Locate the cell with the specified text and output its (X, Y) center coordinate. 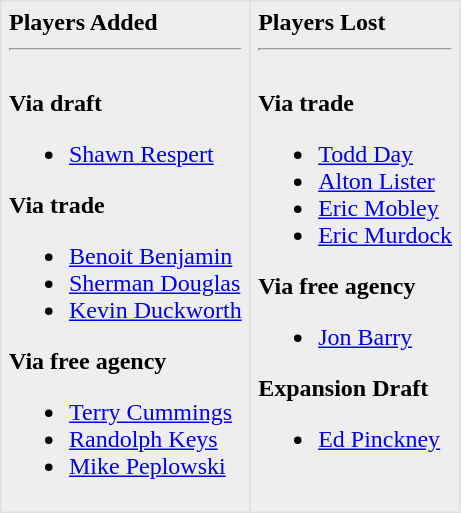
Players Added Via draftShawn RespertVia tradeBenoit BenjaminSherman DouglasKevin DuckworthVia free agencyTerry CummingsRandolph KeysMike Peplowski (126, 257)
Players Lost Via tradeTodd DayAlton ListerEric MobleyEric MurdockVia free agencyJon BarryExpansion DraftEd Pinckney (355, 257)
